Capture the cell that displays the provided text and extract its [X, Y] central coordinate. 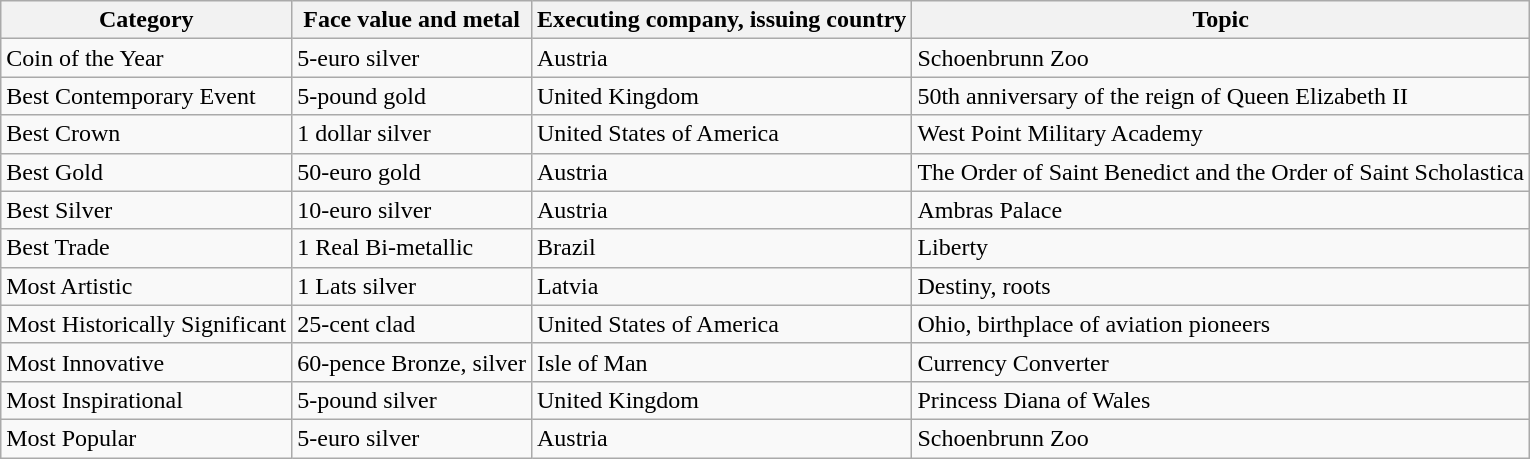
10-euro silver [412, 210]
Most Innovative [146, 362]
Topic [1221, 20]
Most Historically Significant [146, 324]
Face value and metal [412, 20]
60-pence Bronze, silver [412, 362]
Best Trade [146, 248]
1 Lats silver [412, 286]
The Order of Saint Benedict and the Order of Saint Scholastica [1221, 172]
Ambras Palace [1221, 210]
Best Gold [146, 172]
5-pound silver [412, 400]
25-cent clad [412, 324]
50th anniversary of the reign of Queen Elizabeth II [1221, 96]
Liberty [1221, 248]
50-euro gold [412, 172]
Best Contemporary Event [146, 96]
Most Inspirational [146, 400]
Destiny, roots [1221, 286]
Currency Converter [1221, 362]
Isle of Man [721, 362]
Executing company, issuing country [721, 20]
Best Silver [146, 210]
Coin of the Year [146, 58]
Latvia [721, 286]
Ohio, birthplace of aviation pioneers [1221, 324]
Brazil [721, 248]
West Point Military Academy [1221, 134]
Best Crown [146, 134]
Most Popular [146, 438]
Most Artistic [146, 286]
1 dollar silver [412, 134]
1 Real Bi-metallic [412, 248]
Category [146, 20]
Princess Diana of Wales [1221, 400]
5-pound gold [412, 96]
